For the text-containing cell, return its midpoint in (x, y) coordinate format. 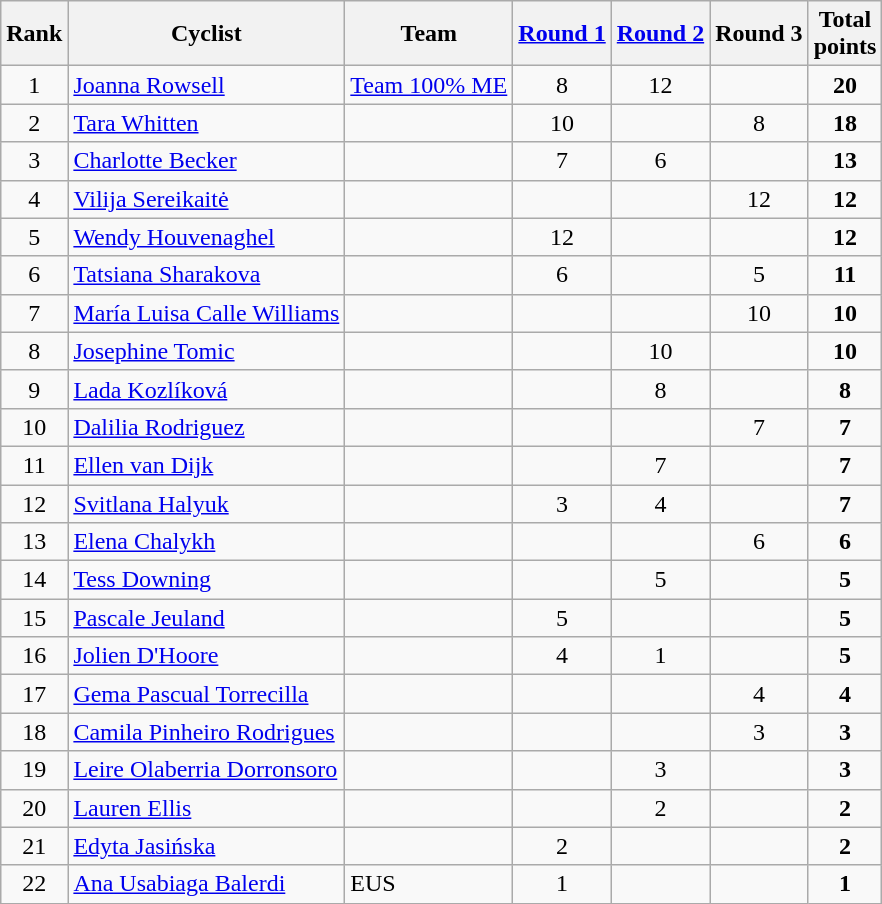
Round 1 (562, 34)
Joanna Rowsell (206, 85)
Team 100% ME (429, 85)
Camila Pinheiro Rodrigues (206, 732)
21 (34, 846)
Josephine Tomic (206, 351)
Team (429, 34)
Wendy Houvenaghel (206, 237)
Lauren Ellis (206, 808)
Gema Pascual Torrecilla (206, 694)
Svitlana Halyuk (206, 503)
9 (34, 389)
Vilija Sereikaitė (206, 199)
Cyclist (206, 34)
16 (34, 656)
Lada Kozlíková (206, 389)
22 (34, 884)
Edyta Jasińska (206, 846)
Totalpoints (845, 34)
19 (34, 770)
Leire Olaberria Dorronsoro (206, 770)
Dalilia Rodriguez (206, 427)
EUS (429, 884)
Round 2 (660, 34)
Tatsiana Sharakova (206, 275)
Round 3 (759, 34)
17 (34, 694)
Jolien D'Hoore (206, 656)
Ellen van Dijk (206, 465)
Tara Whitten (206, 123)
Charlotte Becker (206, 161)
Ana Usabiaga Balerdi (206, 884)
Tess Downing (206, 580)
María Luisa Calle Williams (206, 313)
14 (34, 580)
Rank (34, 34)
Elena Chalykh (206, 542)
15 (34, 618)
Pascale Jeuland (206, 618)
